From the cell containing the given text, extract its center point as [X, Y] coordinate. 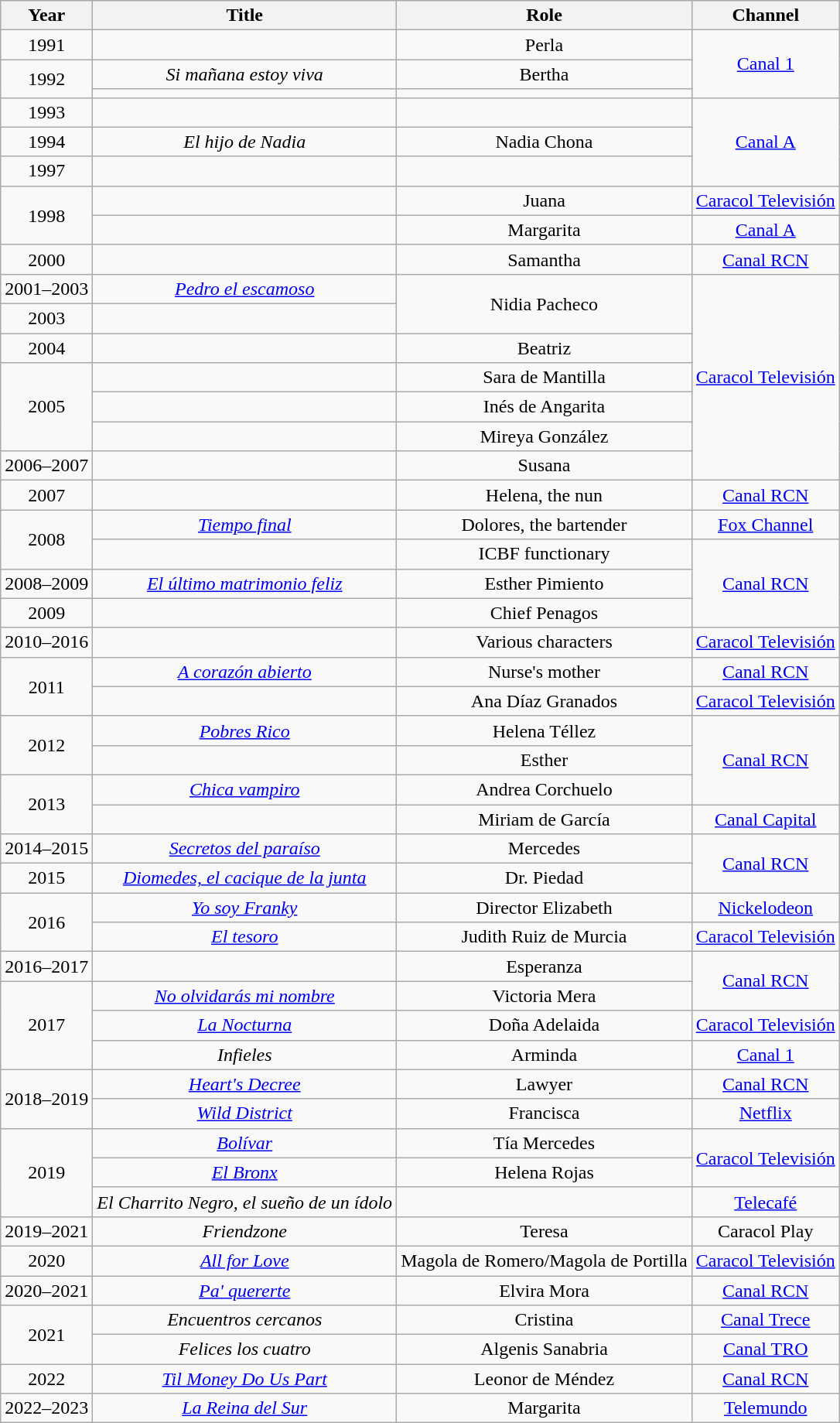
2004 [46, 347]
Victoria Mera [545, 996]
Diomedes, el cacique de la junta [244, 878]
Canal Trece [766, 1320]
Secretos del paraíso [244, 849]
2016 [46, 922]
El Charrito Negro, el sueño de un ídolo [244, 1202]
Magola de Romero/Magola de Portilla [545, 1261]
2007 [46, 495]
Title [244, 15]
2016–2017 [46, 966]
Miriam de García [545, 819]
Arminda [545, 1055]
Nidia Pacheco [545, 303]
Telemundo [766, 1408]
Esther [545, 760]
1997 [46, 171]
2012 [46, 745]
Helena Téllez [545, 730]
Tiempo final [244, 525]
Yo soy Franky [244, 908]
2000 [46, 259]
Role [545, 15]
Helena Rojas [545, 1172]
1992 [46, 79]
ICBF functionary [545, 554]
Pa' quererte [244, 1290]
Francisca [545, 1113]
Esther Pimiento [545, 583]
Dolores, the bartender [545, 525]
Various characters [545, 642]
Lawyer [545, 1084]
2018–2019 [46, 1099]
Perla [545, 45]
Nickelodeon [766, 908]
Chief Penagos [545, 613]
2011 [46, 686]
Beatriz [545, 347]
Nurse's mother [545, 672]
El hijo de Nadia [244, 142]
2022–2023 [46, 1408]
2003 [46, 318]
1991 [46, 45]
Dr. Piedad [545, 878]
Ana Díaz Granados [545, 701]
Bertha [545, 74]
Telecafé [766, 1202]
2013 [46, 804]
Bolívar [244, 1143]
2019–2021 [46, 1231]
Fox Channel [766, 525]
Chica vampiro [244, 789]
Year [46, 15]
1994 [46, 142]
1993 [46, 112]
2015 [46, 878]
La Nocturna [244, 1025]
Canal Capital [766, 819]
Caracol Play [766, 1231]
Sara de Mantilla [545, 378]
2019 [46, 1172]
Pedro el escamoso [244, 289]
2009 [46, 613]
Heart's Decree [244, 1084]
Esperanza [545, 966]
Pobres Rico [244, 730]
2017 [46, 1025]
Susana [545, 466]
Samantha [545, 259]
2014–2015 [46, 849]
Judith Ruiz de Murcia [545, 937]
Algenis Sanabria [545, 1349]
2008 [46, 539]
Friendzone [244, 1231]
El Bronx [244, 1172]
2001–2003 [46, 289]
Felices los cuatro [244, 1349]
Cristina [545, 1320]
Elvira Mora [545, 1290]
Teresa [545, 1231]
Canal TRO [766, 1349]
Netflix [766, 1113]
Andrea Corchuelo [545, 789]
Tía Mercedes [545, 1143]
Si mañana estoy viva [244, 74]
1998 [46, 215]
Helena, the nun [545, 495]
2005 [46, 407]
2022 [46, 1379]
Nadia Chona [545, 142]
Wild District [244, 1113]
No olvidarás mi nombre [244, 996]
El tesoro [244, 937]
All for Love [244, 1261]
Director Elizabeth [545, 908]
Mercedes [545, 849]
El último matrimonio feliz [244, 583]
Doña Adelaida [545, 1025]
2008–2009 [46, 583]
Til Money Do Us Part [244, 1379]
2020 [46, 1261]
Juana [545, 200]
Mireya González [545, 436]
A corazón abierto [244, 672]
Encuentros cercanos [244, 1320]
2010–2016 [46, 642]
2020–2021 [46, 1290]
2006–2007 [46, 466]
Channel [766, 15]
La Reina del Sur [244, 1408]
Leonor de Méndez [545, 1379]
Infieles [244, 1055]
2021 [46, 1335]
Inés de Angarita [545, 407]
